Find where the given text appears and provide that cell's center as (X, Y) coordinate. 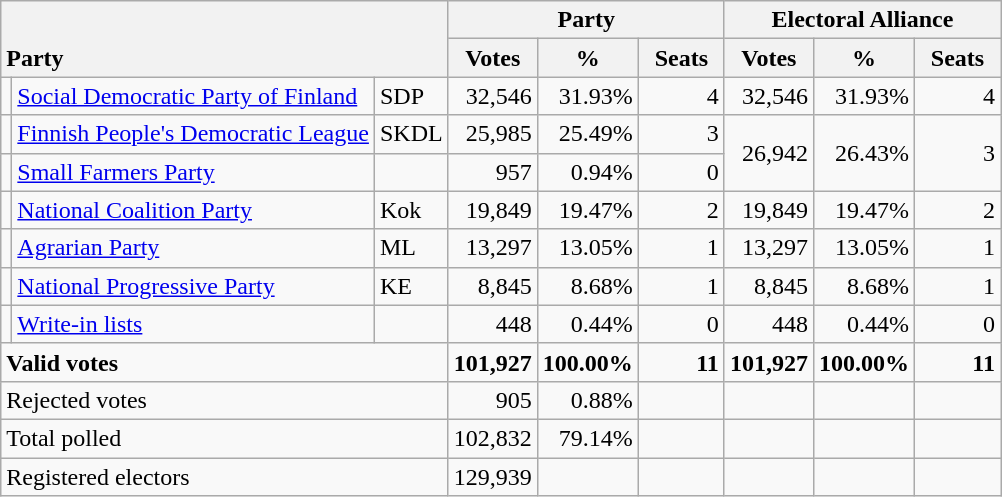
26,942 (768, 153)
Valid votes (224, 362)
Social Democratic Party of Finland (194, 96)
Electoral Alliance (862, 20)
25,985 (492, 134)
Total polled (224, 438)
Kok (411, 210)
SDP (411, 96)
102,832 (492, 438)
Write-in lists (194, 324)
KE (411, 286)
National Coalition Party (194, 210)
Rejected votes (224, 400)
0.88% (588, 400)
Registered electors (224, 477)
905 (492, 400)
SKDL (411, 134)
79.14% (588, 438)
0.94% (588, 172)
25.49% (588, 134)
National Progressive Party (194, 286)
Finnish People's Democratic League (194, 134)
957 (492, 172)
129,939 (492, 477)
Agrarian Party (194, 248)
ML (411, 248)
Small Farmers Party (194, 172)
26.43% (864, 153)
